Find where the given text appears and provide that cell's center as (x, y) coordinate. 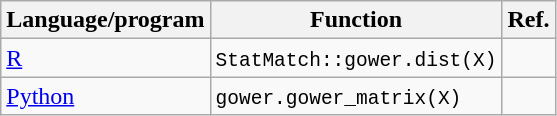
Python (106, 96)
StatMatch::gower.dist(X) (356, 58)
Function (356, 20)
gower.gower_matrix(X) (356, 96)
Ref. (528, 20)
Language/program (106, 20)
R (106, 58)
